Return (x, y) of the center of cell containing provided text 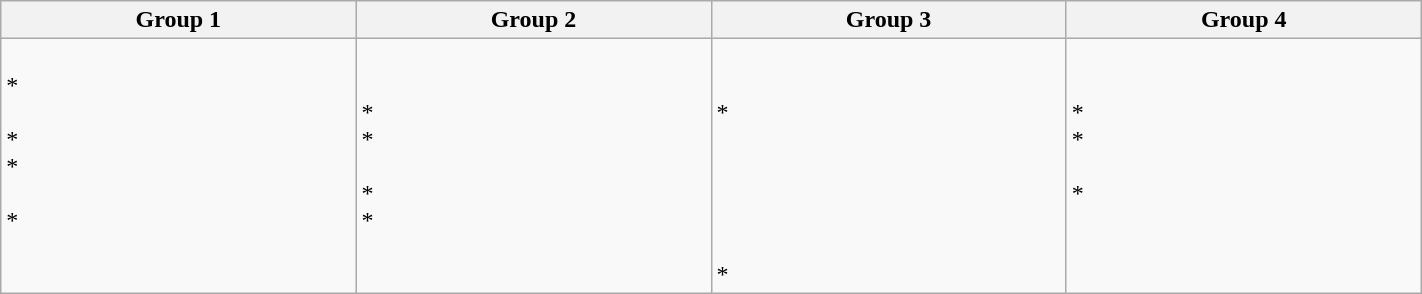
Group 1 (178, 20)
Group 4 (1244, 20)
Group 2 (534, 20)
Group 3 (888, 20)
* * * (1244, 166)
* * (888, 166)
